Extract the (X, Y) coordinate from the center of the cell holding the provided text.  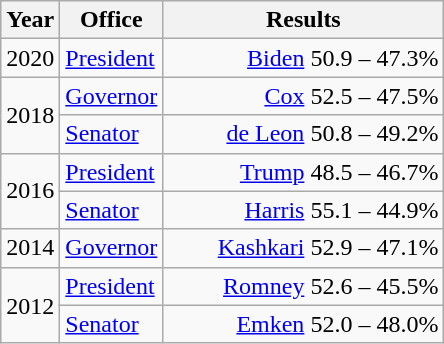
2018 (30, 115)
de Leon 50.8 – 49.2% (304, 134)
Trump 48.5 – 46.7% (304, 172)
Office (112, 20)
Romney 52.6 – 45.5% (304, 286)
Biden 50.9 – 47.3% (304, 58)
2020 (30, 58)
Cox 52.5 – 47.5% (304, 96)
Harris 55.1 – 44.9% (304, 210)
2012 (30, 305)
Emken 52.0 – 48.0% (304, 324)
2016 (30, 191)
2014 (30, 248)
Kashkari 52.9 – 47.1% (304, 248)
Year (30, 20)
Results (304, 20)
